Return (X, Y) of the center of cell containing provided text 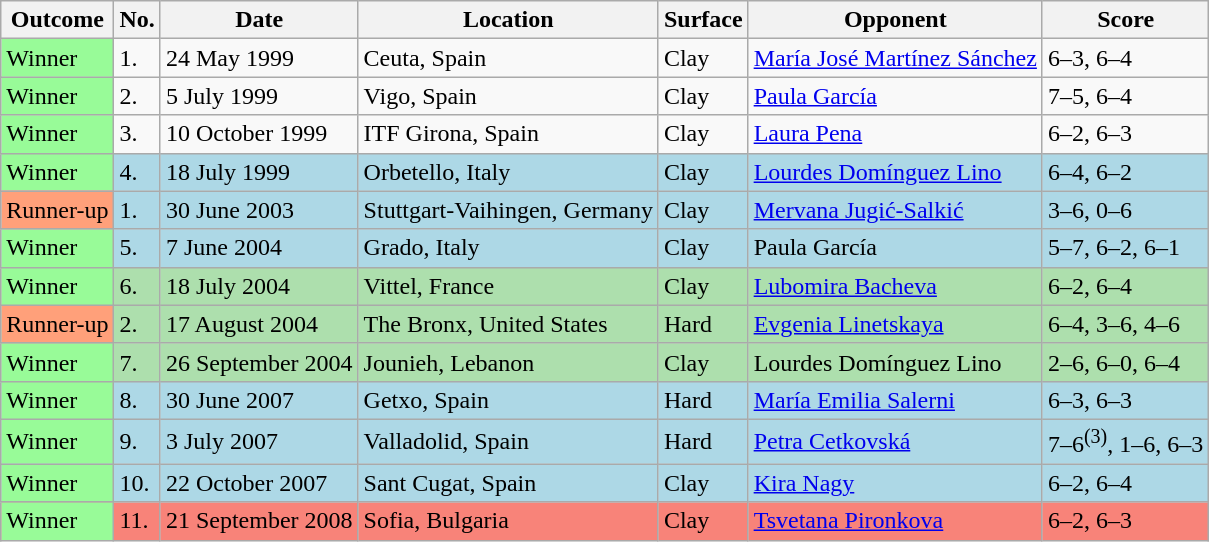
30 June 2007 (259, 400)
Sofia, Bulgaria (508, 521)
4. (137, 172)
Laura Pena (895, 134)
8. (137, 400)
30 June 2003 (259, 210)
7 June 2004 (259, 248)
10 October 1999 (259, 134)
María José Martínez Sánchez (895, 58)
Lubomira Bacheva (895, 286)
Vigo, Spain (508, 96)
Kira Nagy (895, 483)
Grado, Italy (508, 248)
18 July 1999 (259, 172)
María Emilia Salerni (895, 400)
Outcome (58, 20)
21 September 2008 (259, 521)
Location (508, 20)
5 July 1999 (259, 96)
24 May 1999 (259, 58)
The Bronx, United States (508, 324)
7–6(3), 1–6, 6–3 (1125, 442)
Petra Cetkovská (895, 442)
17 August 2004 (259, 324)
2–6, 6–0, 6–4 (1125, 362)
3–6, 0–6 (1125, 210)
Getxo, Spain (508, 400)
Evgenia Linetskaya (895, 324)
No. (137, 20)
Tsvetana Pironkova (895, 521)
6–3, 6–4 (1125, 58)
Opponent (895, 20)
5–7, 6–2, 6–1 (1125, 248)
3 July 2007 (259, 442)
Valladolid, Spain (508, 442)
Jounieh, Lebanon (508, 362)
Date (259, 20)
6. (137, 286)
Score (1125, 20)
6–4, 3–6, 4–6 (1125, 324)
Sant Cugat, Spain (508, 483)
26 September 2004 (259, 362)
7. (137, 362)
11. (137, 521)
22 October 2007 (259, 483)
9. (137, 442)
Stuttgart-Vaihingen, Germany (508, 210)
18 July 2004 (259, 286)
Vittel, France (508, 286)
6–4, 6–2 (1125, 172)
Mervana Jugić-Salkić (895, 210)
7–5, 6–4 (1125, 96)
Surface (703, 20)
5. (137, 248)
Ceuta, Spain (508, 58)
Orbetello, Italy (508, 172)
3. (137, 134)
10. (137, 483)
ITF Girona, Spain (508, 134)
6–3, 6–3 (1125, 400)
